From the cell containing the given text, extract its center point as (x, y) coordinate. 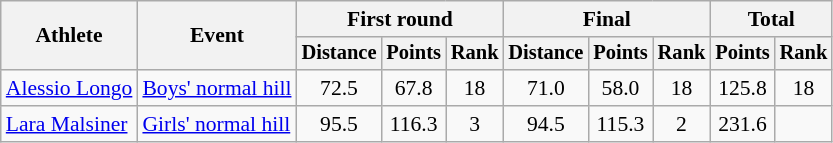
95.5 (340, 124)
115.3 (620, 124)
First round (400, 19)
72.5 (340, 88)
Alessio Longo (70, 88)
Boys' normal hill (216, 88)
Event (216, 36)
3 (475, 124)
125.8 (742, 88)
58.0 (620, 88)
Athlete (70, 36)
2 (682, 124)
94.5 (546, 124)
Lara Malsiner (70, 124)
Girls' normal hill (216, 124)
67.8 (413, 88)
71.0 (546, 88)
Final (606, 19)
116.3 (413, 124)
231.6 (742, 124)
Total (771, 19)
